Pinpoint the cell where the given text exists, returning its (X, Y) midpoint coordinate. 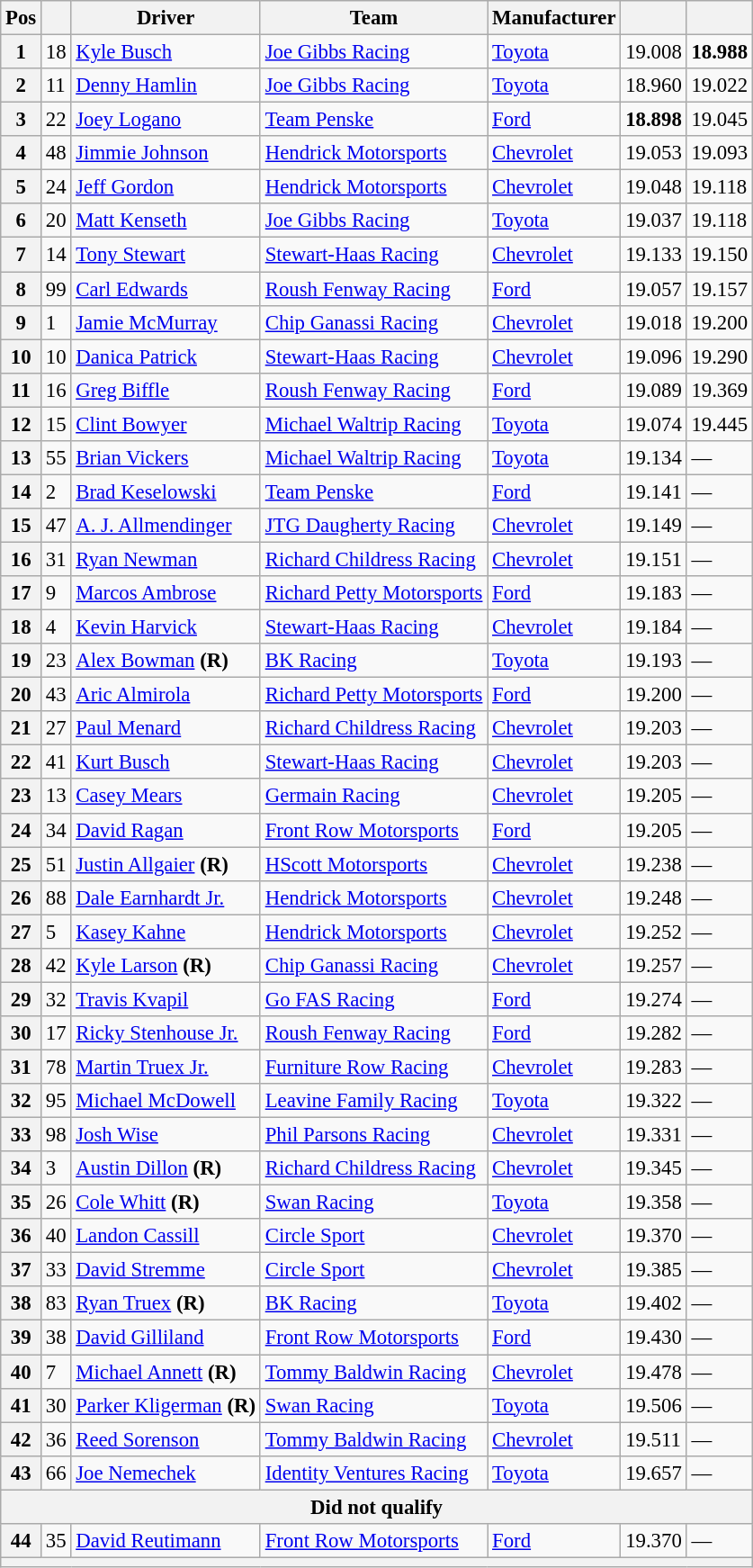
David Stremme (166, 1270)
19.037 (653, 221)
19.141 (653, 491)
Justin Allgaier (R) (166, 864)
95 (56, 1101)
19.274 (653, 999)
Cole Whitt (R) (166, 1203)
19.283 (653, 1067)
83 (56, 1304)
Identity Ventures Racing (373, 1473)
Brad Keselowski (166, 491)
88 (56, 897)
Kasey Kahne (166, 932)
Jamie McMurray (166, 322)
12 (22, 424)
19.478 (653, 1372)
19.045 (720, 120)
Driver (166, 18)
JTG Daugherty Racing (373, 526)
47 (56, 526)
David Gilliland (166, 1338)
Denny Hamlin (166, 86)
25 (22, 864)
Danica Patrick (166, 356)
44 (22, 1541)
19.133 (653, 255)
19.331 (653, 1135)
Joey Logano (166, 120)
Dale Earnhardt Jr. (166, 897)
19.018 (653, 322)
Jimmie Johnson (166, 153)
19.093 (720, 153)
David Ragan (166, 830)
18.898 (653, 120)
Ricky Stenhouse Jr. (166, 1033)
Landon Cassill (166, 1236)
8 (22, 289)
19.134 (653, 458)
Kyle Busch (166, 52)
Parker Kligerman (R) (166, 1405)
Kyle Larson (R) (166, 966)
66 (56, 1473)
19.057 (653, 289)
19.238 (653, 864)
19.149 (653, 526)
98 (56, 1135)
48 (56, 153)
Go FAS Racing (373, 999)
99 (56, 289)
19.282 (653, 1033)
Germain Racing (373, 797)
19.511 (653, 1439)
18.960 (653, 86)
19.322 (653, 1101)
51 (56, 864)
Marcos Ambrose (166, 593)
28 (22, 966)
19.248 (653, 897)
A. J. Allmendinger (166, 526)
6 (22, 221)
Manufacturer (554, 18)
19.430 (653, 1338)
Casey Mears (166, 797)
Furniture Row Racing (373, 1067)
Greg Biffle (166, 390)
19.252 (653, 932)
55 (56, 458)
Travis Kvapil (166, 999)
Kevin Harvick (166, 627)
19.345 (653, 1168)
19.184 (653, 627)
Carl Edwards (166, 289)
19.193 (653, 661)
19.008 (653, 52)
19.150 (720, 255)
Clint Bowyer (166, 424)
Josh Wise (166, 1135)
19.096 (653, 356)
Reed Sorenson (166, 1439)
19.157 (720, 289)
Ryan Truex (R) (166, 1304)
Did not qualify (377, 1507)
Matt Kenseth (166, 221)
Aric Almirola (166, 695)
19.657 (653, 1473)
Phil Parsons Racing (373, 1135)
29 (22, 999)
Team (373, 18)
Paul Menard (166, 728)
19.290 (720, 356)
19.183 (653, 593)
Michael Annett (R) (166, 1372)
Alex Bowman (R) (166, 661)
Kurt Busch (166, 762)
19.385 (653, 1270)
Martin Truex Jr. (166, 1067)
19.074 (653, 424)
HScott Motorsports (373, 864)
37 (22, 1270)
Michael McDowell (166, 1101)
19.402 (653, 1304)
19.257 (653, 966)
Ryan Newman (166, 559)
19.506 (653, 1405)
19.053 (653, 153)
19.445 (720, 424)
19.089 (653, 390)
19.358 (653, 1203)
19 (22, 661)
18.988 (720, 52)
Austin Dillon (R) (166, 1168)
Brian Vickers (166, 458)
19.022 (720, 86)
Tony Stewart (166, 255)
Pos (22, 18)
Leavine Family Racing (373, 1101)
19.369 (720, 390)
19.048 (653, 187)
78 (56, 1067)
21 (22, 728)
39 (22, 1338)
David Reutimann (166, 1541)
Joe Nemechek (166, 1473)
Jeff Gordon (166, 187)
19.151 (653, 559)
